Capture the cell that displays the provided text and extract its [x, y] central coordinate. 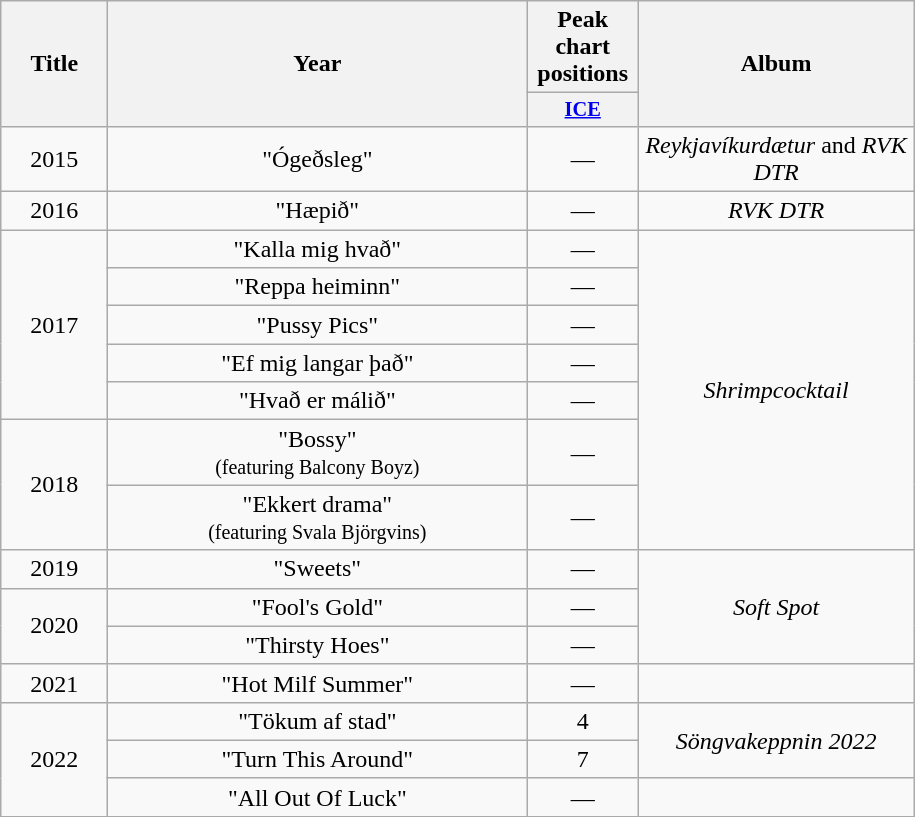
Peak chart positions [583, 47]
"Bossy"(featuring Balcony Boyz) [318, 452]
Title [54, 64]
"Hæpið" [318, 211]
2019 [54, 569]
"All Out Of Luck" [318, 797]
2020 [54, 626]
2022 [54, 759]
ICE [583, 110]
Year [318, 64]
2021 [54, 683]
"Ekkert drama"(featuring Svala Björgvins) [318, 518]
2016 [54, 211]
Söngvakeppnin 2022 [776, 740]
"Ógeðsleg" [318, 158]
Soft Spot [776, 607]
"Tökum af stad" [318, 721]
2017 [54, 325]
"Fool's Gold" [318, 607]
Album [776, 64]
"Ef mig langar það" [318, 363]
Reykjavíkurdætur and RVK DTR [776, 158]
4 [583, 721]
"Reppa heiminn" [318, 287]
2015 [54, 158]
"Sweets" [318, 569]
7 [583, 759]
"Pussy Pics" [318, 325]
Shrimpcocktail [776, 390]
"Turn This Around" [318, 759]
"Hvað er málið" [318, 401]
"Hot Milf Summer" [318, 683]
2018 [54, 485]
RVK DTR [776, 211]
"Kalla mig hvað" [318, 249]
"Thirsty Hoes" [318, 645]
